Find where the given text appears and provide that cell's center as [x, y] coordinate. 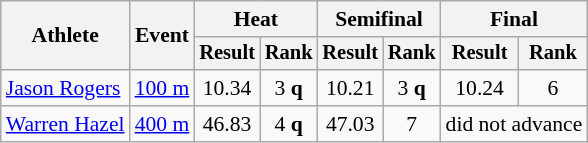
6 [554, 88]
7 [412, 124]
400 m [162, 124]
10.34 [227, 88]
4 q [289, 124]
did not advance [514, 124]
Final [514, 19]
Semifinal [378, 19]
46.83 [227, 124]
10.21 [350, 88]
Jason Rogers [66, 88]
Warren Hazel [66, 124]
Athlete [66, 36]
10.24 [480, 88]
100 m [162, 88]
Heat [256, 19]
Event [162, 36]
47.03 [350, 124]
